Determine the (X, Y) coordinate at the center of the cell enclosing the given text.  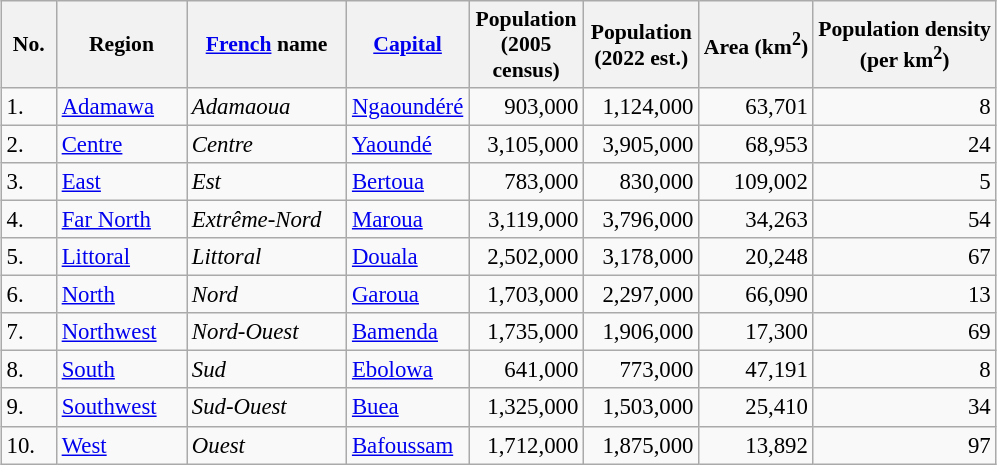
1,875,000 (642, 445)
20,248 (756, 257)
903,000 (526, 107)
West (121, 445)
South (121, 370)
Far North (121, 219)
25,410 (756, 407)
Sud (266, 370)
13,892 (756, 445)
5. (28, 257)
34,263 (756, 219)
French name (266, 44)
63,701 (756, 107)
Yaoundé (408, 144)
1,712,000 (526, 445)
3,905,000 (642, 144)
66,090 (756, 295)
Northwest (121, 332)
3,119,000 (526, 219)
10. (28, 445)
Population (2022 est.) (642, 44)
Ouest (266, 445)
24 (904, 144)
Bafoussam (408, 445)
68,953 (756, 144)
Adamaoua (266, 107)
No. (28, 44)
Sud-Ouest (266, 407)
Population density(per km2) (904, 44)
8. (28, 370)
1. (28, 107)
13 (904, 295)
54 (904, 219)
6. (28, 295)
1,906,000 (642, 332)
3,105,000 (526, 144)
3,178,000 (642, 257)
Maroua (408, 219)
Adamawa (121, 107)
109,002 (756, 182)
1,735,000 (526, 332)
2,297,000 (642, 295)
69 (904, 332)
2,502,000 (526, 257)
34 (904, 407)
3. (28, 182)
1,703,000 (526, 295)
97 (904, 445)
4. (28, 219)
Ebolowa (408, 370)
2. (28, 144)
5 (904, 182)
47,191 (756, 370)
Ngaoundéré (408, 107)
Southwest (121, 407)
Buea (408, 407)
Population (2005 census) (526, 44)
Garoua (408, 295)
North (121, 295)
Area (km2) (756, 44)
830,000 (642, 182)
7. (28, 332)
Capital (408, 44)
Est (266, 182)
1,503,000 (642, 407)
Region (121, 44)
783,000 (526, 182)
773,000 (642, 370)
Douala (408, 257)
67 (904, 257)
East (121, 182)
641,000 (526, 370)
Bertoua (408, 182)
Extrême-Nord (266, 219)
9. (28, 407)
1,124,000 (642, 107)
Bamenda (408, 332)
3,796,000 (642, 219)
17,300 (756, 332)
Nord-Ouest (266, 332)
Nord (266, 295)
1,325,000 (526, 407)
